Return the [x, y] coordinate for the center point of the cell that contains the specified text.  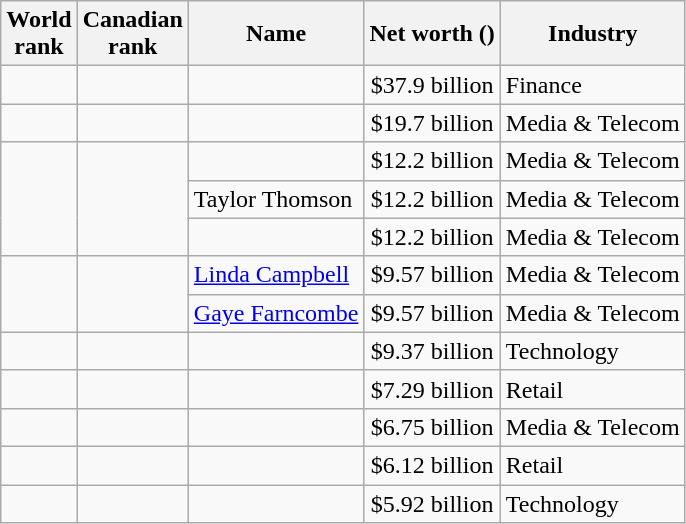
Gaye Farncombe [276, 313]
$5.92 billion [432, 503]
Canadianrank [132, 34]
Industry [592, 34]
$6.75 billion [432, 427]
Worldrank [39, 34]
Net worth () [432, 34]
Taylor Thomson [276, 199]
$19.7 billion [432, 123]
Linda Campbell [276, 275]
$6.12 billion [432, 465]
Finance [592, 85]
$7.29 billion [432, 389]
Name [276, 34]
$37.9 billion [432, 85]
$9.37 billion [432, 351]
